Find where the given text appears and provide that cell's center as (X, Y) coordinate. 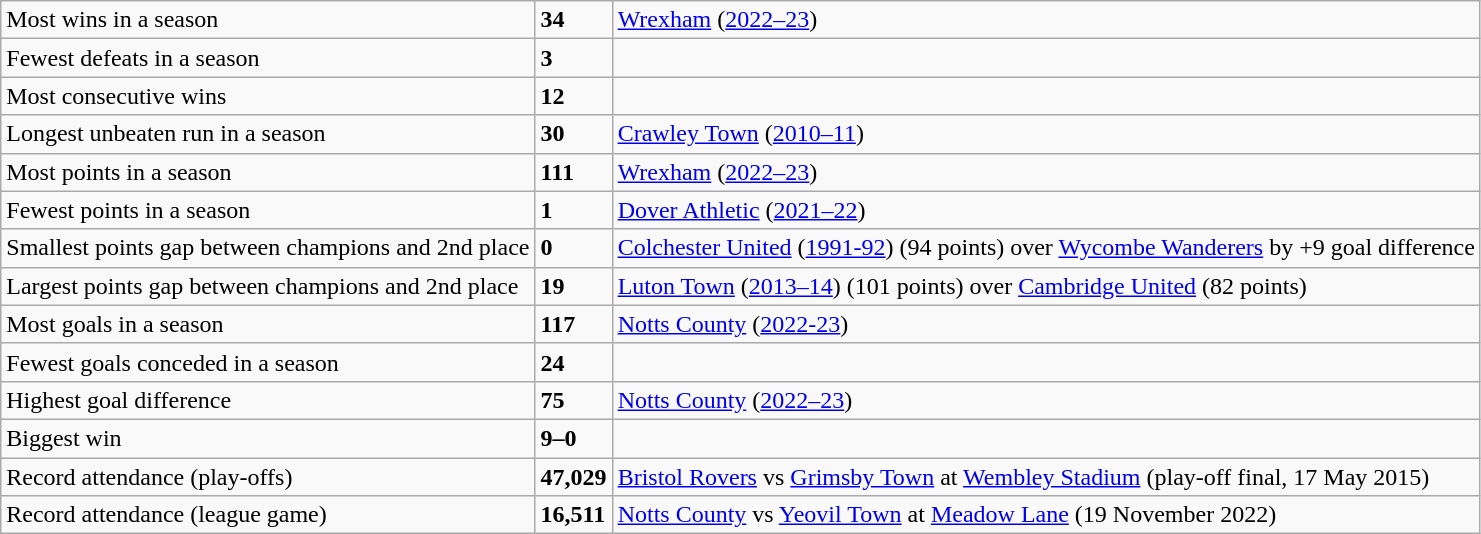
Record attendance (league game) (268, 515)
19 (574, 286)
3 (574, 58)
12 (574, 96)
Most wins in a season (268, 20)
Smallest points gap between champions and 2nd place (268, 248)
Colchester United (1991-92) (94 points) over Wycombe Wanderers by +9 goal difference (1046, 248)
Record attendance (play-offs) (268, 477)
Bristol Rovers vs Grimsby Town at Wembley Stadium (play-off final, 17 May 2015) (1046, 477)
Most points in a season (268, 172)
Most consecutive wins (268, 96)
16,511 (574, 515)
24 (574, 362)
Highest goal difference (268, 400)
111 (574, 172)
9–0 (574, 438)
Luton Town (2013–14) (101 points) over Cambridge United (82 points) (1046, 286)
34 (574, 20)
Fewest defeats in a season (268, 58)
Fewest goals conceded in a season (268, 362)
Largest points gap between champions and 2nd place (268, 286)
Notts County (2022-23) (1046, 324)
Notts County (2022–23) (1046, 400)
Dover Athletic (2021–22) (1046, 210)
Biggest win (268, 438)
30 (574, 134)
47,029 (574, 477)
117 (574, 324)
Notts County vs Yeovil Town at Meadow Lane (19 November 2022) (1046, 515)
1 (574, 210)
0 (574, 248)
Most goals in a season (268, 324)
Crawley Town (2010–11) (1046, 134)
75 (574, 400)
Longest unbeaten run in a season (268, 134)
Fewest points in a season (268, 210)
